Output the (x, y) coordinate of the center of the cell containing the given text.  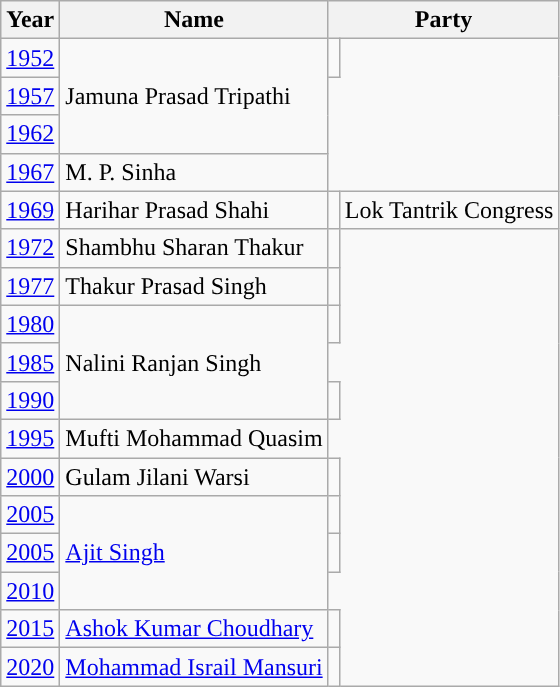
1995 (30, 438)
Year (30, 20)
1980 (30, 324)
Ashok Kumar Choudhary (194, 629)
1985 (30, 362)
Thakur Prasad Singh (194, 286)
M. P. Sinha (194, 172)
1957 (30, 96)
Nalini Ranjan Singh (194, 362)
1967 (30, 172)
2010 (30, 591)
1969 (30, 210)
Name (194, 20)
1952 (30, 58)
1962 (30, 134)
Ajit Singh (194, 553)
1972 (30, 248)
Shambhu Sharan Thakur (194, 248)
Jamuna Prasad Tripathi (194, 96)
Lok Tantrik Congress (449, 210)
Party (444, 20)
2020 (30, 667)
2000 (30, 477)
Gulam Jilani Warsi (194, 477)
Harihar Prasad Shahi (194, 210)
2015 (30, 629)
Mohammad Israil Mansuri (194, 667)
Mufti Mohammad Quasim (194, 438)
1977 (30, 286)
1990 (30, 400)
